Determine the [x, y] coordinate at the center of the cell enclosing the given text.  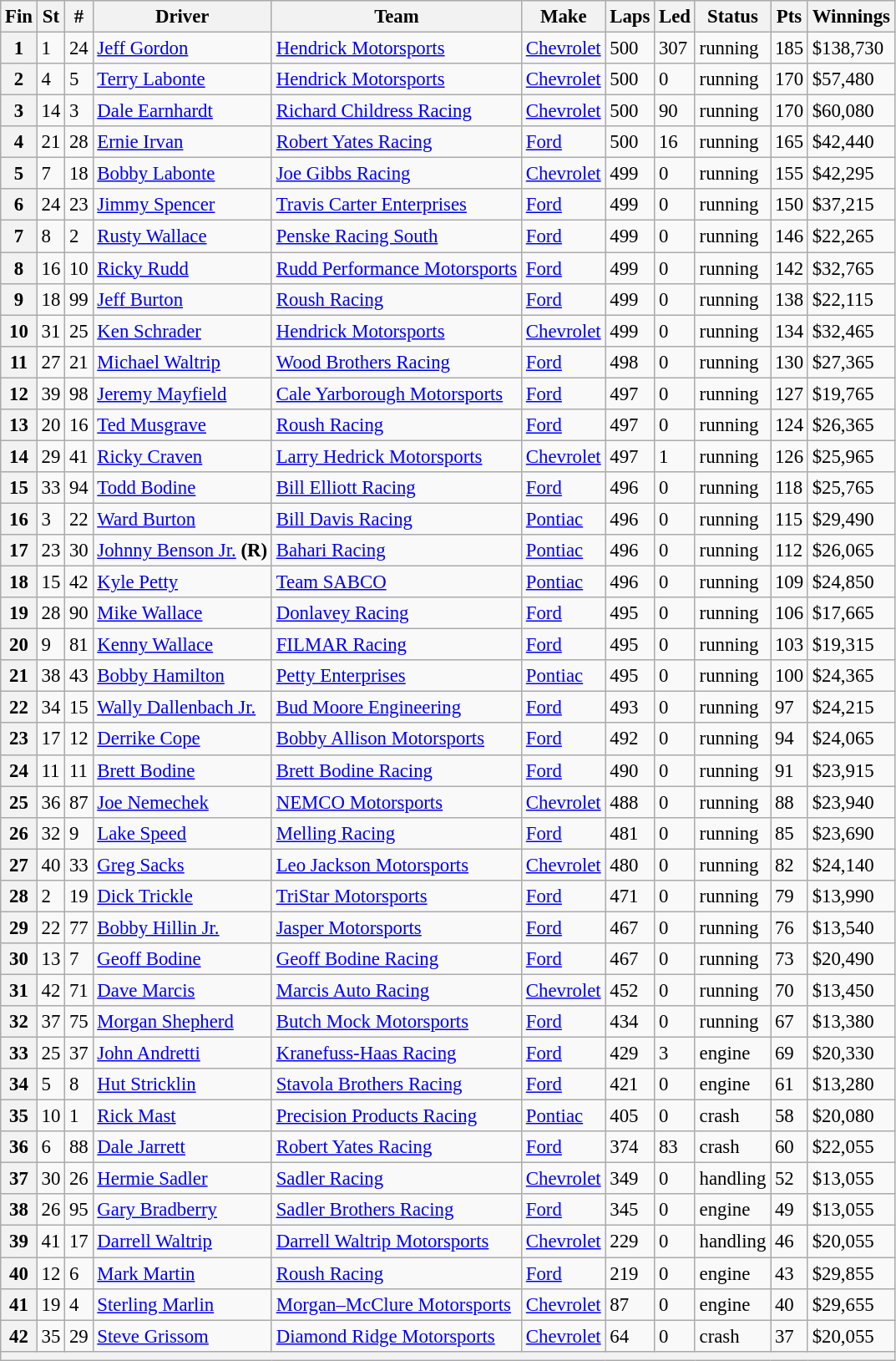
138 [790, 299]
Butch Mock Motorsports [396, 1022]
Sadler Brothers Racing [396, 1211]
374 [630, 1147]
$29,655 [851, 1304]
$13,280 [851, 1084]
429 [630, 1054]
492 [630, 739]
Dick Trickle [182, 896]
$23,940 [851, 802]
Terry Labonte [182, 79]
Bud Moore Engineering [396, 708]
Ricky Craven [182, 456]
Geoff Bodine Racing [396, 959]
109 [790, 582]
$24,365 [851, 676]
165 [790, 142]
Brett Bodine [182, 770]
NEMCO Motorsports [396, 802]
Leo Jackson Motorsports [396, 865]
Dave Marcis [182, 990]
Larry Hedrick Motorsports [396, 456]
Geoff Bodine [182, 959]
Bill Davis Racing [396, 519]
$42,440 [851, 142]
82 [790, 865]
Mike Wallace [182, 613]
Status [732, 17]
488 [630, 802]
Kenny Wallace [182, 645]
46 [790, 1242]
307 [675, 48]
Donlavey Racing [396, 613]
490 [630, 770]
Bobby Hillin Jr. [182, 927]
471 [630, 896]
$25,965 [851, 456]
98 [78, 394]
$32,465 [851, 331]
$42,295 [851, 174]
64 [630, 1336]
$17,665 [851, 613]
Todd Bodine [182, 488]
79 [790, 896]
Rusty Wallace [182, 236]
Brett Bodine Racing [396, 770]
$37,215 [851, 205]
$19,765 [851, 394]
49 [790, 1211]
Dale Jarrett [182, 1147]
$20,080 [851, 1116]
61 [790, 1084]
Laps [630, 17]
71 [78, 990]
Morgan–McClure Motorsports [396, 1304]
Ward Burton [182, 519]
Melling Racing [396, 833]
103 [790, 645]
$13,540 [851, 927]
60 [790, 1147]
Precision Products Racing [396, 1116]
498 [630, 362]
Bobby Labonte [182, 174]
Sadler Racing [396, 1179]
$13,990 [851, 896]
Stavola Brothers Racing [396, 1084]
146 [790, 236]
405 [630, 1116]
95 [78, 1211]
Team SABCO [396, 582]
118 [790, 488]
$27,365 [851, 362]
100 [790, 676]
Kranefuss-Haas Racing [396, 1054]
$24,065 [851, 739]
Mark Martin [182, 1273]
$20,330 [851, 1054]
Penske Racing South [396, 236]
Rick Mast [182, 1116]
Cale Yarborough Motorsports [396, 394]
Greg Sacks [182, 865]
$13,380 [851, 1022]
85 [790, 833]
Pts [790, 17]
345 [630, 1211]
76 [790, 927]
Gary Bradberry [182, 1211]
115 [790, 519]
Jeff Gordon [182, 48]
TriStar Motorsports [396, 896]
112 [790, 551]
Wally Dallenbach Jr. [182, 708]
Richard Childress Racing [396, 111]
421 [630, 1084]
$29,490 [851, 519]
$60,080 [851, 111]
97 [790, 708]
$26,365 [851, 425]
Jeremy Mayfield [182, 394]
155 [790, 174]
124 [790, 425]
Joe Nemechek [182, 802]
Hut Stricklin [182, 1084]
126 [790, 456]
Marcis Auto Racing [396, 990]
481 [630, 833]
106 [790, 613]
Darrell Waltrip Motorsports [396, 1242]
Diamond Ridge Motorsports [396, 1336]
480 [630, 865]
434 [630, 1022]
Kyle Petty [182, 582]
58 [790, 1116]
$20,490 [851, 959]
91 [790, 770]
Petty Enterprises [396, 676]
$24,850 [851, 582]
219 [630, 1273]
134 [790, 331]
130 [790, 362]
Dale Earnhardt [182, 111]
John Andretti [182, 1054]
# [78, 17]
69 [790, 1054]
$32,765 [851, 268]
Fin [19, 17]
Ernie Irvan [182, 142]
Derrike Cope [182, 739]
Bill Elliott Racing [396, 488]
81 [78, 645]
Darrell Waltrip [182, 1242]
Team [396, 17]
Ken Schrader [182, 331]
Travis Carter Enterprises [396, 205]
150 [790, 205]
Steve Grissom [182, 1336]
Ted Musgrave [182, 425]
$24,140 [851, 865]
Jeff Burton [182, 299]
$13,450 [851, 990]
452 [630, 990]
$138,730 [851, 48]
$25,765 [851, 488]
$22,115 [851, 299]
67 [790, 1022]
Sterling Marlin [182, 1304]
142 [790, 268]
493 [630, 708]
$23,690 [851, 833]
Led [675, 17]
73 [790, 959]
Morgan Shepherd [182, 1022]
99 [78, 299]
Rudd Performance Motorsports [396, 268]
Bobby Hamilton [182, 676]
Make [564, 17]
$57,480 [851, 79]
Lake Speed [182, 833]
349 [630, 1179]
Bahari Racing [396, 551]
Johnny Benson Jr. (R) [182, 551]
Driver [182, 17]
52 [790, 1179]
127 [790, 394]
FILMAR Racing [396, 645]
70 [790, 990]
Hermie Sadler [182, 1179]
$22,055 [851, 1147]
Bobby Allison Motorsports [396, 739]
$26,065 [851, 551]
Joe Gibbs Racing [396, 174]
75 [78, 1022]
Winnings [851, 17]
$24,215 [851, 708]
229 [630, 1242]
$23,915 [851, 770]
St [50, 17]
83 [675, 1147]
$22,265 [851, 236]
Jasper Motorsports [396, 927]
Jimmy Spencer [182, 205]
77 [78, 927]
$29,855 [851, 1273]
Michael Waltrip [182, 362]
Wood Brothers Racing [396, 362]
$19,315 [851, 645]
Ricky Rudd [182, 268]
185 [790, 48]
